Return [X, Y] of the center of cell containing provided text 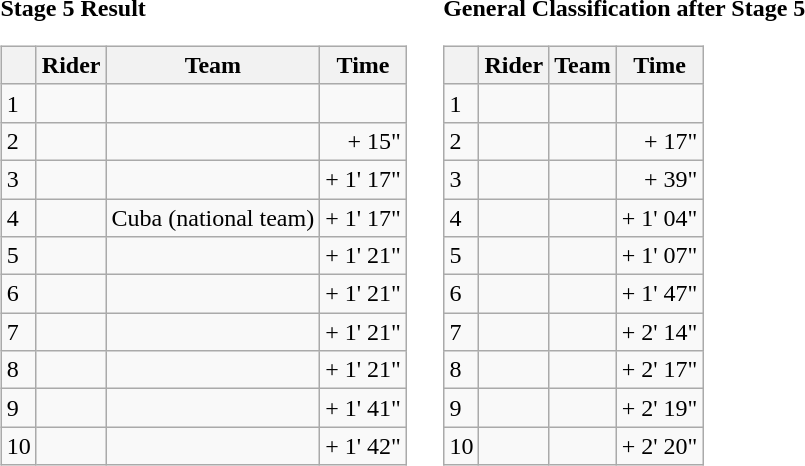
+ 2' 20" [660, 446]
+ 15" [364, 141]
+ 2' 19" [660, 408]
Cuba (national team) [213, 217]
+ 2' 17" [660, 370]
+ 17" [660, 141]
+ 39" [660, 179]
+ 1' 07" [660, 256]
+ 2' 14" [660, 332]
+ 1' 41" [364, 408]
+ 1' 04" [660, 217]
+ 1' 47" [660, 294]
+ 1' 42" [364, 446]
